Detect which cell encompasses the target text, then output its [x, y] center coordinate. 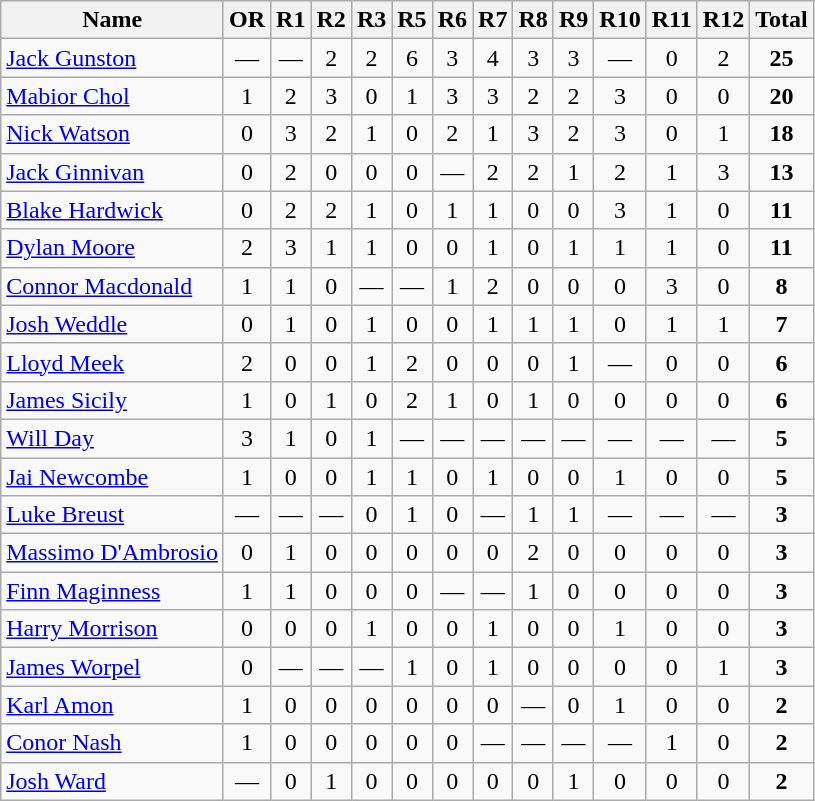
R7 [493, 20]
R2 [331, 20]
Jack Gunston [112, 58]
R9 [573, 20]
Finn Maginness [112, 591]
4 [493, 58]
Jack Ginnivan [112, 172]
Luke Breust [112, 515]
OR [246, 20]
James Worpel [112, 667]
R6 [452, 20]
Lloyd Meek [112, 362]
Nick Watson [112, 134]
Massimo D'Ambrosio [112, 553]
Dylan Moore [112, 248]
8 [782, 286]
20 [782, 96]
R12 [723, 20]
Name [112, 20]
James Sicily [112, 400]
Jai Newcombe [112, 477]
18 [782, 134]
13 [782, 172]
Total [782, 20]
7 [782, 324]
R1 [291, 20]
R8 [533, 20]
Conor Nash [112, 743]
Blake Hardwick [112, 210]
Connor Macdonald [112, 286]
Will Day [112, 438]
Josh Ward [112, 781]
R11 [672, 20]
Harry Morrison [112, 629]
25 [782, 58]
Mabior Chol [112, 96]
R3 [371, 20]
Karl Amon [112, 705]
R10 [620, 20]
Josh Weddle [112, 324]
R5 [412, 20]
